From the cell containing the given text, extract its center point as (X, Y) coordinate. 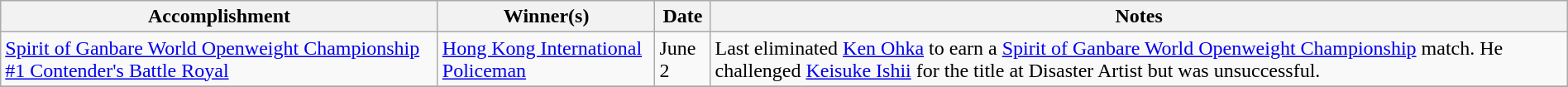
Spirit of Ganbare World Openweight Championship #1 Contender's Battle Royal (220, 60)
Accomplishment (220, 17)
Notes (1139, 17)
June 2 (683, 60)
Date (683, 17)
Winner(s) (546, 17)
Hong Kong International Policeman (546, 60)
